Provide the (X, Y) coordinate of the cell's center where the given text is located.  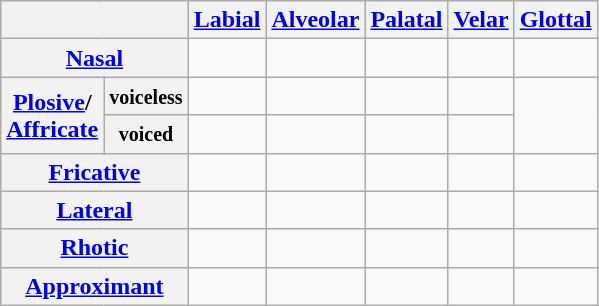
Labial (227, 20)
Alveolar (316, 20)
Palatal (406, 20)
Lateral (94, 210)
Fricative (94, 172)
Approximant (94, 286)
voiced (146, 134)
Rhotic (94, 248)
voiceless (146, 96)
Plosive/Affricate (52, 115)
Nasal (94, 58)
Velar (481, 20)
Glottal (556, 20)
